Find where the given text appears and provide that cell's center as (x, y) coordinate. 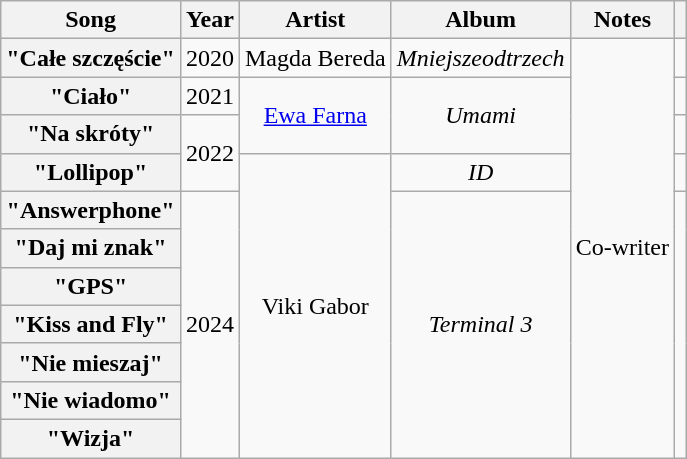
Ewa Farna (315, 115)
"Nie wiadomo" (91, 400)
"Ciało" (91, 96)
2021 (210, 96)
Mniejszeodtrzech (480, 58)
Artist (315, 20)
Viki Gabor (315, 305)
Album (480, 20)
"Na skróty" (91, 134)
Magda Bereda (315, 58)
"Wizja" (91, 438)
"Lollipop" (91, 172)
Year (210, 20)
Terminal 3 (480, 324)
"Nie mieszaj" (91, 362)
ID (480, 172)
Notes (622, 20)
"Całe szczęście" (91, 58)
Co-writer (622, 248)
"GPS" (91, 286)
2024 (210, 324)
Song (91, 20)
"Answerphone" (91, 210)
2022 (210, 153)
"Daj mi znak" (91, 248)
Umami (480, 115)
"Kiss and Fly" (91, 324)
2020 (210, 58)
